For the text-containing cell, return its midpoint in (x, y) coordinate format. 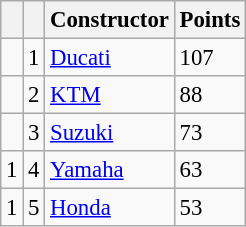
73 (210, 133)
Ducati (110, 58)
4 (34, 170)
KTM (110, 95)
3 (34, 133)
Honda (110, 208)
Suzuki (110, 133)
63 (210, 170)
Points (210, 20)
88 (210, 95)
53 (210, 208)
5 (34, 208)
107 (210, 58)
Constructor (110, 20)
2 (34, 95)
Yamaha (110, 170)
